Output the (x, y) coordinate of the center of the cell containing the given text.  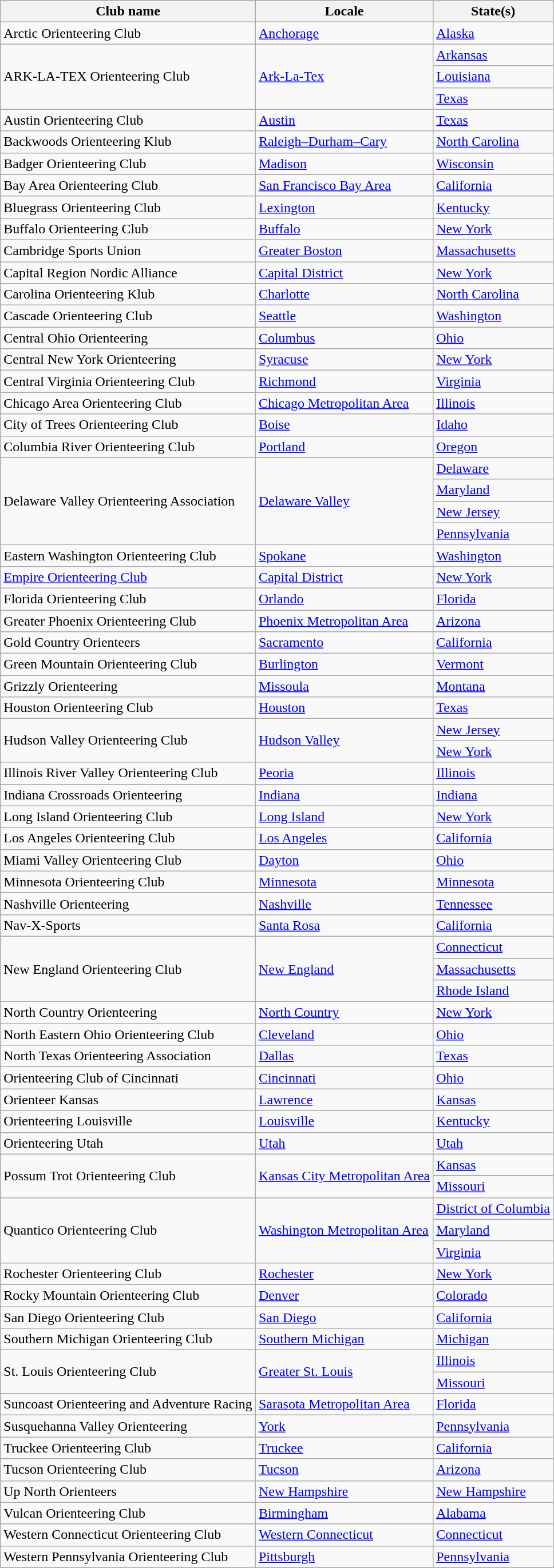
Western Connecticut Orienteering Club (128, 1535)
Madison (344, 164)
Columbia River Orienteering Club (128, 447)
Tennessee (493, 904)
Badger Orienteering Club (128, 164)
Cincinnati (344, 1078)
ARK-LA-TEX Orienteering Club (128, 77)
Greater St. Louis (344, 1372)
Chicago Metropolitan Area (344, 403)
Indiana Crossroads Orienteering (128, 795)
Empire Orienteering Club (128, 577)
Hudson Valley Orienteering Club (128, 741)
Buffalo Orienteering Club (128, 229)
Bay Area Orienteering Club (128, 185)
Michigan (493, 1339)
Delaware Valley Orienteering Association (128, 501)
Western Pennsylvania Orienteering Club (128, 1557)
Wisconsin (493, 164)
Carolina Orienteering Klub (128, 295)
Charlotte (344, 295)
Richmond (344, 381)
Bluegrass Orienteering Club (128, 207)
Austin (344, 120)
Possum Trot Orienteering Club (128, 1176)
Nashville (344, 904)
Nav-X-Sports (128, 925)
Boise (344, 425)
Miami Valley Orienteering Club (128, 860)
Green Mountain Orienteering Club (128, 664)
Austin Orienteering Club (128, 120)
Delaware (493, 468)
Syracuse (344, 360)
Vermont (493, 664)
Louisiana (493, 77)
Dayton (344, 860)
Central Virginia Orienteering Club (128, 381)
Greater Boston (344, 250)
Eastern Washington Orienteering Club (128, 555)
Central Ohio Orienteering (128, 338)
Los Angeles Orienteering Club (128, 838)
Cascade Orienteering Club (128, 316)
Lawrence (344, 1100)
Backwoods Orienteering Klub (128, 142)
Burlington (344, 664)
Oregon (493, 447)
Rochester (344, 1273)
Illinois River Valley Orienteering Club (128, 773)
Washington Metropolitan Area (344, 1230)
Hudson Valley (344, 741)
Los Angeles (344, 838)
North Country Orienteering (128, 1013)
Anchorage (344, 33)
Southern Michigan Orienteering Club (128, 1339)
Suncoast Orienteering and Adventure Racing (128, 1404)
Sarasota Metropolitan Area (344, 1404)
Greater Phoenix Orienteering Club (128, 620)
Montana (493, 686)
Long Island (344, 817)
Susquehanna Valley Orienteering (128, 1426)
Phoenix Metropolitan Area (344, 620)
City of Trees Orienteering Club (128, 425)
Portland (344, 447)
Western Connecticut (344, 1535)
Seattle (344, 316)
Nashville Orienteering (128, 904)
Tucson (344, 1470)
Cambridge Sports Union (128, 250)
District of Columbia (493, 1208)
Sacramento (344, 643)
St. Louis Orienteering Club (128, 1372)
Raleigh–Durham–Cary (344, 142)
Cleveland (344, 1034)
Florida Orienteering Club (128, 599)
Chicago Area Orienteering Club (128, 403)
Rocky Mountain Orienteering Club (128, 1295)
Delaware Valley (344, 501)
Grizzly Orienteering (128, 686)
Truckee (344, 1448)
Houston (344, 708)
Long Island Orienteering Club (128, 817)
Orienteering Utah (128, 1143)
San Diego Orienteering Club (128, 1317)
New England (344, 969)
San Francisco Bay Area (344, 185)
New England Orienteering Club (128, 969)
Alaska (493, 33)
Columbus (344, 338)
Orlando (344, 599)
Santa Rosa (344, 925)
North Texas Orienteering Association (128, 1056)
Dallas (344, 1056)
Houston Orienteering Club (128, 708)
Buffalo (344, 229)
Rochester Orienteering Club (128, 1273)
Louisville (344, 1121)
Birmingham (344, 1513)
York (344, 1426)
Up North Orienteers (128, 1491)
Colorado (493, 1295)
Lexington (344, 207)
Alabama (493, 1513)
North Country (344, 1013)
Arkansas (493, 55)
Orienteer Kansas (128, 1100)
State(s) (493, 11)
Pittsburgh (344, 1557)
Vulcan Orienteering Club (128, 1513)
Club name (128, 11)
Denver (344, 1295)
Missoula (344, 686)
Orienteering Club of Cincinnati (128, 1078)
Capital Region Nordic Alliance (128, 273)
North Eastern Ohio Orienteering Club (128, 1034)
Tucson Orienteering Club (128, 1470)
Central New York Orienteering (128, 360)
Kansas City Metropolitan Area (344, 1176)
Locale (344, 11)
Idaho (493, 425)
Orienteering Louisville (128, 1121)
Rhode Island (493, 991)
Spokane (344, 555)
Quantico Orienteering Club (128, 1230)
Arctic Orienteering Club (128, 33)
Ark-La-Tex (344, 77)
Minnesota Orienteering Club (128, 882)
Peoria (344, 773)
Truckee Orienteering Club (128, 1448)
Gold Country Orienteers (128, 643)
San Diego (344, 1317)
Southern Michigan (344, 1339)
